Return [x, y] of the center of cell containing provided text 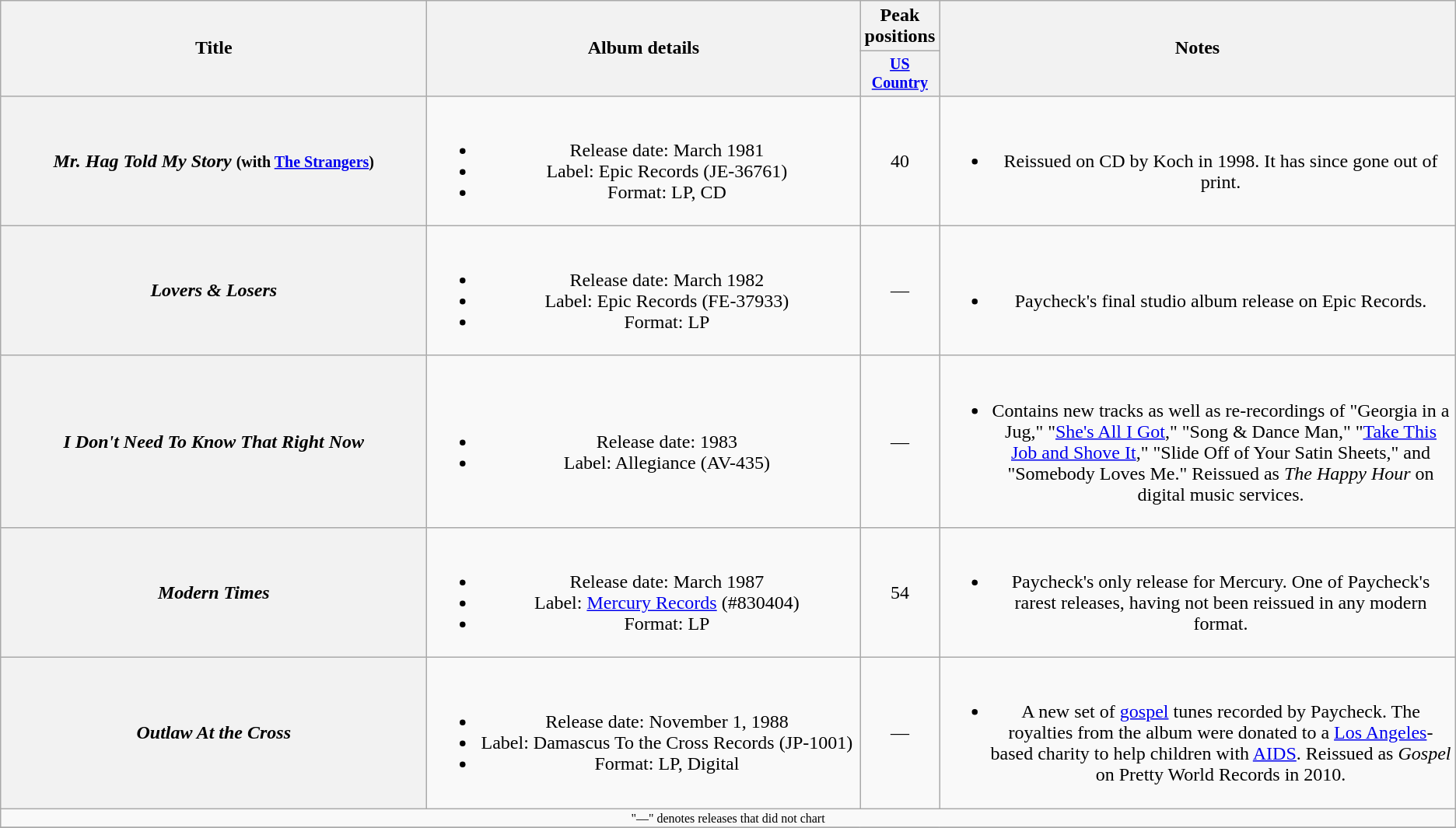
Album details [644, 48]
Notes [1198, 48]
Lovers & Losers [214, 291]
Title [214, 48]
US Country [900, 73]
40 [900, 160]
Release date: March 1987Label: Mercury Records (#830404)Format: LP [644, 592]
Paycheck's final studio album release on Epic Records. [1198, 291]
Reissued on CD by Koch in 1998. It has since gone out of print. [1198, 160]
Release date: 1983Label: Allegiance (AV-435) [644, 442]
I Don't Need To Know That Right Now [214, 442]
Peak positions [900, 26]
Release date: November 1, 1988Label: Damascus To the Cross Records (JP-1001)Format: LP, Digital [644, 733]
54 [900, 592]
Release date: March 1982Label: Epic Records (FE-37933)Format: LP [644, 291]
Release date: March 1981Label: Epic Records (JE-36761)Format: LP, CD [644, 160]
Outlaw At the Cross [214, 733]
Paycheck's only release for Mercury. One of Paycheck's rarest releases, having not been reissued in any modern format. [1198, 592]
Modern Times [214, 592]
"—" denotes releases that did not chart [728, 818]
Mr. Hag Told My Story (with The Strangers) [214, 160]
